Detect which cell encompasses the target text, then output its [X, Y] center coordinate. 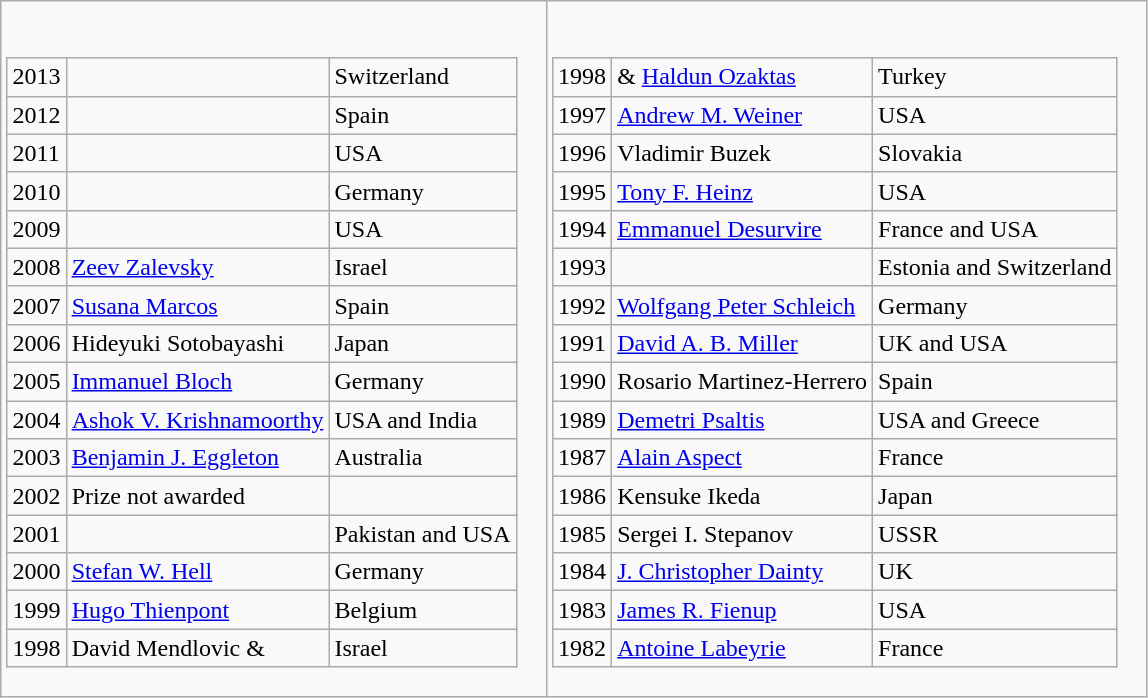
& Haldun Ozaktas [742, 77]
2013 [36, 77]
USSR [995, 534]
Stefan W. Hell [198, 572]
1986 [582, 496]
France and USA [995, 229]
Sergei I. Stepanov [742, 534]
Turkey [995, 77]
2006 [36, 343]
2005 [36, 382]
Hugo Thienpont [198, 610]
Tony F. Heinz [742, 191]
USA and Greece [995, 420]
1993 [582, 267]
1987 [582, 458]
Slovakia [995, 153]
Emmanuel Desurvire [742, 229]
Benjamin J. Eggleton [198, 458]
1992 [582, 305]
UK and USA [995, 343]
2000 [36, 572]
Wolfgang Peter Schleich [742, 305]
2003 [36, 458]
1989 [582, 420]
2012 [36, 115]
Andrew M. Weiner [742, 115]
Immanuel Bloch [198, 382]
Australia [422, 458]
UK [995, 572]
2009 [36, 229]
Susana Marcos [198, 305]
1983 [582, 610]
David A. B. Miller [742, 343]
1994 [582, 229]
Switzerland [422, 77]
Hideyuki Sotobayashi [198, 343]
1991 [582, 343]
Rosario Martinez-Herrero [742, 382]
2007 [36, 305]
Prize not awarded [198, 496]
2011 [36, 153]
Estonia and Switzerland [995, 267]
Pakistan and USA [422, 534]
David Mendlovic & [198, 648]
1995 [582, 191]
1999 [36, 610]
Ashok V. Krishnamoorthy [198, 420]
1990 [582, 382]
2008 [36, 267]
James R. Fienup [742, 610]
Alain Aspect [742, 458]
Kensuke Ikeda [742, 496]
1996 [582, 153]
2004 [36, 420]
1984 [582, 572]
1982 [582, 648]
1997 [582, 115]
2010 [36, 191]
Vladimir Buzek [742, 153]
USA and India [422, 420]
Antoine Labeyrie [742, 648]
1985 [582, 534]
2002 [36, 496]
Belgium [422, 610]
2001 [36, 534]
J. Christopher Dainty [742, 572]
Zeev Zalevsky [198, 267]
Demetri Psaltis [742, 420]
